Capture the cell that displays the provided text and extract its [X, Y] central coordinate. 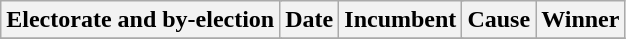
Winner [580, 20]
Incumbent [400, 20]
Cause [499, 20]
Date [310, 20]
Electorate and by-election [140, 20]
